Return the (x, y) coordinate for the center point of the cell that contains the specified text.  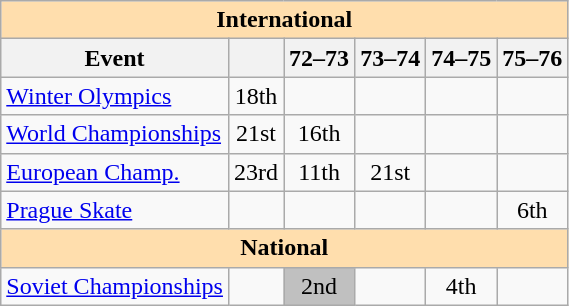
2nd (320, 286)
11th (320, 172)
6th (532, 210)
National (284, 248)
Event (115, 58)
18th (256, 96)
Winter Olympics (115, 96)
73–74 (390, 58)
4th (462, 286)
74–75 (462, 58)
World Championships (115, 134)
75–76 (532, 58)
International (284, 20)
Soviet Championships (115, 286)
European Champ. (115, 172)
72–73 (320, 58)
23rd (256, 172)
16th (320, 134)
Prague Skate (115, 210)
